Scan for the cell matching the given text and deliver its [x, y] coordinate at center. 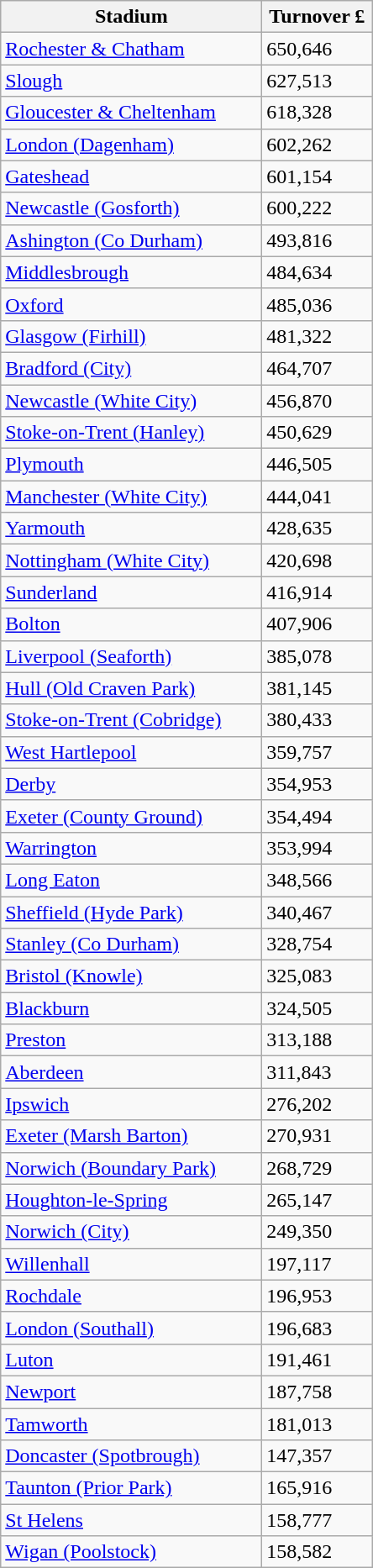
181,013 [318, 1424]
618,328 [318, 113]
197,117 [318, 1264]
Taunton (Prior Park) [131, 1488]
Preston [131, 1040]
600,222 [318, 208]
Rochester & Chatham [131, 49]
385,078 [318, 656]
West Hartlepool [131, 752]
456,870 [318, 401]
Exeter (County Ground) [131, 816]
147,357 [318, 1456]
Luton [131, 1360]
354,494 [318, 816]
276,202 [318, 1104]
Stoke-on-Trent (Cobridge) [131, 720]
Sunderland [131, 592]
Derby [131, 784]
313,188 [318, 1040]
353,994 [318, 848]
Plymouth [131, 465]
Tamworth [131, 1424]
Rochdale [131, 1296]
446,505 [318, 465]
Slough [131, 81]
484,634 [318, 272]
Doncaster (Spotbrough) [131, 1456]
187,758 [318, 1392]
Stoke-on-Trent (Hanley) [131, 433]
Glasgow (Firhill) [131, 336]
Bolton [131, 624]
158,582 [318, 1552]
464,707 [318, 368]
Bristol (Knowle) [131, 976]
601,154 [318, 176]
196,683 [318, 1328]
Gateshead [131, 176]
Hull (Old Craven Park) [131, 688]
444,041 [318, 497]
Wigan (Poolstock) [131, 1552]
359,757 [318, 752]
416,914 [318, 592]
450,629 [318, 433]
196,953 [318, 1296]
Willenhall [131, 1264]
650,646 [318, 49]
311,843 [318, 1072]
493,816 [318, 240]
328,754 [318, 944]
324,505 [318, 1008]
Newcastle (Gosforth) [131, 208]
Middlesbrough [131, 272]
Aberdeen [131, 1072]
Bradford (City) [131, 368]
381,145 [318, 688]
Exeter (Marsh Barton) [131, 1136]
Liverpool (Seaforth) [131, 656]
Norwich (Boundary Park) [131, 1168]
380,433 [318, 720]
Turnover £ [318, 17]
Manchester (White City) [131, 497]
Warrington [131, 848]
481,322 [318, 336]
Stadium [131, 17]
268,729 [318, 1168]
191,461 [318, 1360]
Newcastle (White City) [131, 401]
249,350 [318, 1232]
407,906 [318, 624]
270,931 [318, 1136]
Newport [131, 1392]
420,698 [318, 560]
428,635 [318, 529]
Stanley (Co Durham) [131, 944]
348,566 [318, 880]
354,953 [318, 784]
St Helens [131, 1520]
325,083 [318, 976]
Sheffield (Hyde Park) [131, 912]
Ashington (Co Durham) [131, 240]
158,777 [318, 1520]
Oxford [131, 304]
London (Dagenham) [131, 145]
Nottingham (White City) [131, 560]
602,262 [318, 145]
Yarmouth [131, 529]
Long Eaton [131, 880]
London (Southall) [131, 1328]
Norwich (City) [131, 1232]
340,467 [318, 912]
165,916 [318, 1488]
Ipswich [131, 1104]
Houghton-le-Spring [131, 1200]
Blackburn [131, 1008]
265,147 [318, 1200]
627,513 [318, 81]
Gloucester & Cheltenham [131, 113]
485,036 [318, 304]
